Search for the cell housing the specified text and yield its [x, y] center coordinate. 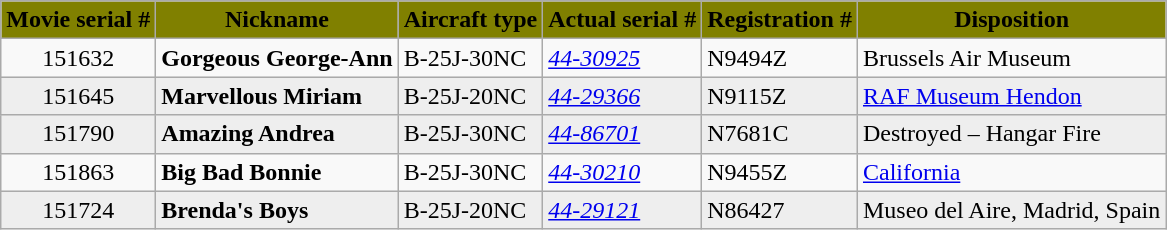
44-29366 [622, 96]
Gorgeous George-Ann [277, 58]
151724 [78, 210]
44-86701 [622, 134]
RAF Museum Hendon [1011, 96]
Actual serial # [622, 20]
Registration # [780, 20]
Aircraft type [470, 20]
Nickname [277, 20]
Brenda's Boys [277, 210]
Big Bad Bonnie [277, 172]
N86427 [780, 210]
44-29121 [622, 210]
California [1011, 172]
Marvellous Miriam [277, 96]
Movie serial # [78, 20]
151645 [78, 96]
Amazing Andrea [277, 134]
N7681C [780, 134]
N9455Z [780, 172]
44-30925 [622, 58]
151790 [78, 134]
151632 [78, 58]
Disposition [1011, 20]
Brussels Air Museum [1011, 58]
N9494Z [780, 58]
Museo del Aire, Madrid, Spain [1011, 210]
151863 [78, 172]
Destroyed – Hangar Fire [1011, 134]
44-30210 [622, 172]
N9115Z [780, 96]
